Pinpoint the cell where the given text exists, returning its (x, y) midpoint coordinate. 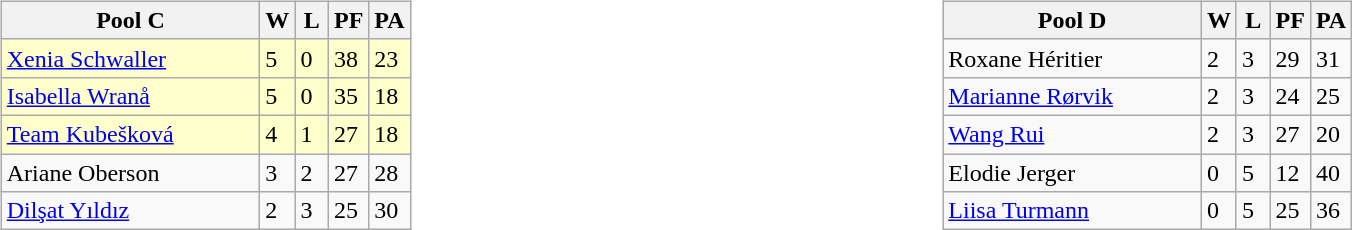
24 (1290, 96)
29 (1290, 58)
Dilşat Yıldız (130, 211)
Pool C (130, 20)
31 (1330, 58)
12 (1290, 173)
Wang Rui (1072, 134)
Isabella Wranå (130, 96)
Xenia Schwaller (130, 58)
Marianne Rørvik (1072, 96)
Elodie Jerger (1072, 173)
Liisa Turmann (1072, 211)
20 (1330, 134)
4 (278, 134)
36 (1330, 211)
28 (390, 173)
40 (1330, 173)
23 (390, 58)
Roxane Héritier (1072, 58)
30 (390, 211)
38 (348, 58)
Ariane Oberson (130, 173)
1 (312, 134)
Pool D (1072, 20)
Team Kubešková (130, 134)
35 (348, 96)
